Provide the (x, y) coordinate of the cell's center where the given text is located.  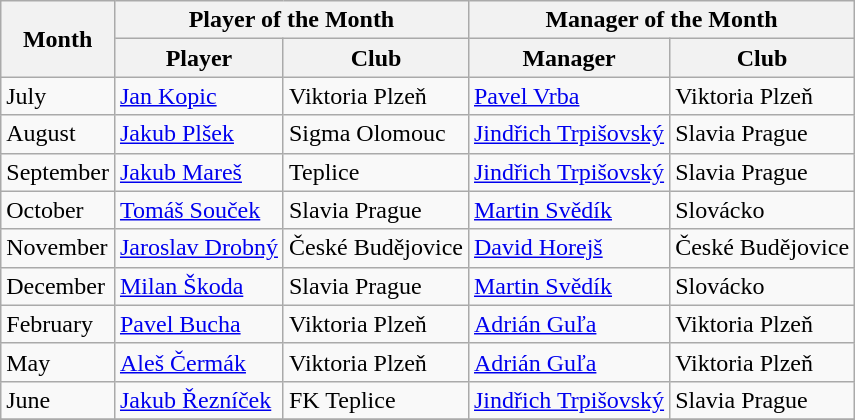
Pavel Bucha (198, 324)
Manager of the Month (661, 20)
Aleš Čermák (198, 362)
FK Teplice (376, 400)
July (58, 96)
Teplice (376, 172)
October (58, 210)
February (58, 324)
November (58, 248)
June (58, 400)
August (58, 134)
Player of the Month (291, 20)
Jaroslav Drobný (198, 248)
Jan Kopic (198, 96)
Jakub Mareš (198, 172)
Sigma Olomouc (376, 134)
December (58, 286)
September (58, 172)
May (58, 362)
Manager (568, 58)
Pavel Vrba (568, 96)
Player (198, 58)
Tomáš Souček (198, 210)
Jakub Plšek (198, 134)
Jakub Řezníček (198, 400)
Milan Škoda (198, 286)
David Horejš (568, 248)
Month (58, 39)
